Locate the cell with the specified text and output its (X, Y) center coordinate. 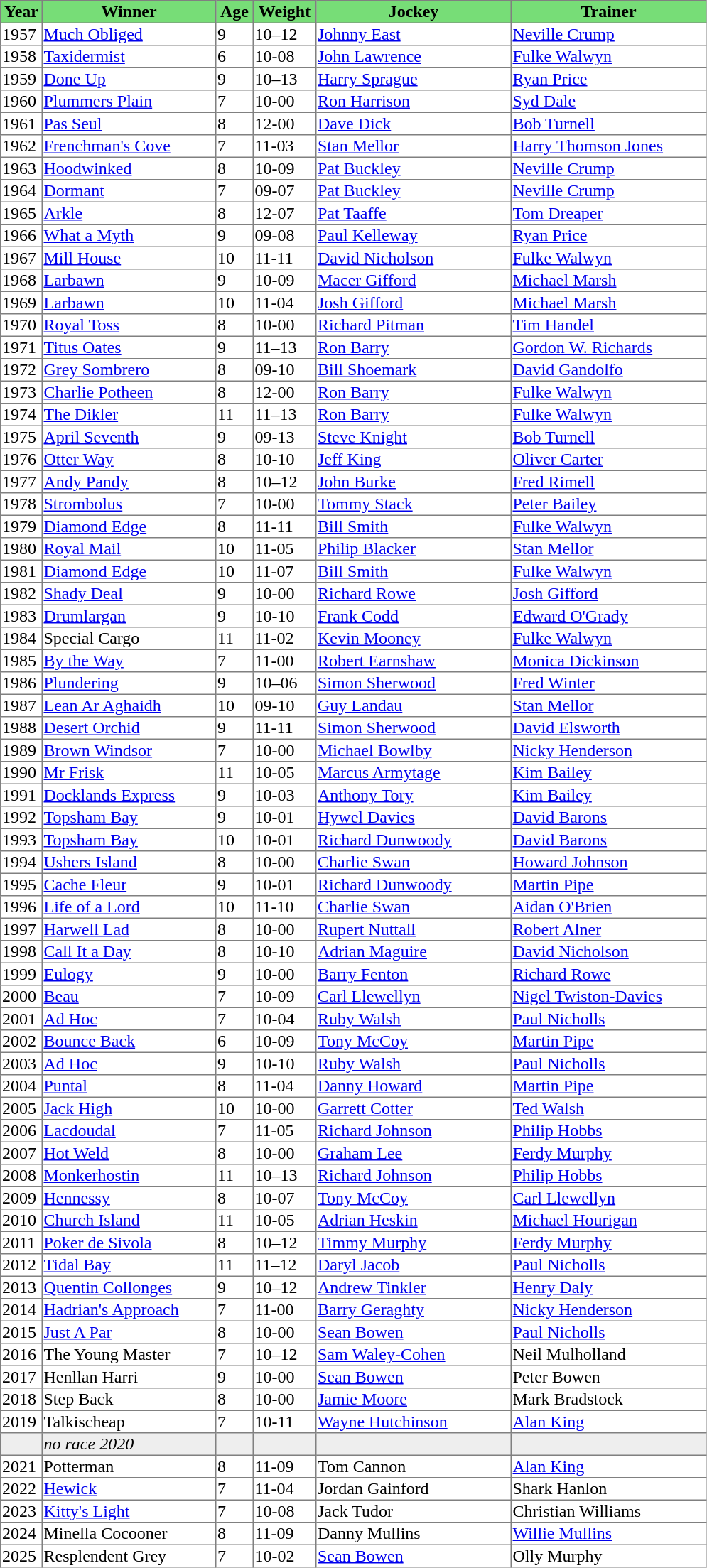
1998 (21, 952)
1992 (21, 818)
1974 (21, 415)
The Dikler (129, 415)
Adrian Maguire (414, 952)
Syd Dale (608, 102)
Lacdoudal (129, 1131)
1983 (21, 616)
Hewick (129, 1489)
Monkerhostin (129, 1176)
1969 (21, 303)
Frenchman's Cove (129, 146)
Michael Hourigan (608, 1221)
Peter Bowen (608, 1377)
Weight (284, 12)
Royal Mail (129, 549)
1979 (21, 526)
Johnny East (414, 34)
Andy Pandy (129, 482)
2008 (21, 1176)
Arkle (129, 213)
Cache Fleur (129, 885)
1990 (21, 773)
2015 (21, 1332)
Grey Sombrero (129, 370)
Jeff King (414, 460)
Hadrian's Approach (129, 1310)
John Burke (414, 482)
1959 (21, 79)
1996 (21, 907)
Quentin Collonges (129, 1287)
Tidal Bay (129, 1265)
2007 (21, 1153)
Harwell Lad (129, 929)
Call It a Day (129, 952)
Hoodwinked (129, 168)
Minella Cocooner (129, 1534)
11-07 (284, 571)
Pat Taaffe (414, 213)
1980 (21, 549)
1988 (21, 728)
2021 (21, 1466)
1995 (21, 885)
1982 (21, 594)
1994 (21, 863)
By the Way (129, 661)
Dormant (129, 191)
Step Back (129, 1400)
10-11 (284, 1422)
Otter Way (129, 460)
What a Myth (129, 236)
Wayne Hutchinson (414, 1422)
Winner (129, 12)
Mr Frisk (129, 773)
10-07 (284, 1198)
Neil Mulholland (608, 1355)
Harry Sprague (414, 79)
Rupert Nuttall (414, 929)
Poker de Sivola (129, 1243)
Taxidermist (129, 57)
2025 (21, 1556)
Daryl Jacob (414, 1265)
Talkischeap (129, 1422)
1971 (21, 347)
no race 2020 (129, 1444)
Brown Windsor (129, 750)
Kitty's Light (129, 1511)
Fred Rimell (608, 482)
09-07 (284, 191)
Danny Howard (414, 1086)
Edward O'Grady (608, 616)
1960 (21, 102)
Tom Cannon (414, 1466)
Drumlargan (129, 616)
11-10 (284, 907)
Aidan O'Brien (608, 907)
Hennessy (129, 1198)
2001 (21, 1019)
2009 (21, 1198)
Barry Fenton (414, 974)
Jordan Gainford (414, 1489)
1966 (21, 236)
Beau (129, 997)
2005 (21, 1108)
Kevin Mooney (414, 639)
Titus Oates (129, 347)
2003 (21, 1064)
Robert Alner (608, 929)
2006 (21, 1131)
Christian Williams (608, 1511)
1993 (21, 840)
2000 (21, 997)
1986 (21, 683)
09-08 (284, 236)
2016 (21, 1355)
Potterman (129, 1466)
Trainer (608, 12)
2012 (21, 1265)
2024 (21, 1534)
1981 (21, 571)
Bill Shoemark (414, 370)
1968 (21, 281)
Age (234, 12)
1999 (21, 974)
Andrew Tinkler (414, 1287)
Just A Par (129, 1332)
Life of a Lord (129, 907)
1970 (21, 325)
Special Cargo (129, 639)
1961 (21, 124)
Henry Daly (608, 1287)
Year (21, 12)
John Lawrence (414, 57)
Mark Bradstock (608, 1400)
2023 (21, 1511)
Monica Dickinson (608, 661)
1973 (21, 392)
1963 (21, 168)
Barry Geraghty (414, 1310)
2014 (21, 1310)
Done Up (129, 79)
Lean Ar Aghaidh (129, 705)
Shark Hanlon (608, 1489)
Royal Toss (129, 325)
10-03 (284, 795)
2011 (21, 1243)
10-02 (284, 1556)
Michael Bowlby (414, 750)
2017 (21, 1377)
11–12 (284, 1265)
1964 (21, 191)
Danny Mullins (414, 1534)
1997 (21, 929)
Much Obliged (129, 34)
Harry Thomson Jones (608, 146)
Plummers Plain (129, 102)
Charlie Potheen (129, 392)
1984 (21, 639)
Graham Lee (414, 1153)
2013 (21, 1287)
Hot Weld (129, 1153)
Bounce Back (129, 1042)
Jamie Moore (414, 1400)
Paul Kelleway (414, 236)
Pas Seul (129, 124)
Marcus Armytage (414, 773)
Ted Walsh (608, 1108)
1965 (21, 213)
12-07 (284, 213)
1989 (21, 750)
Tim Handel (608, 325)
1977 (21, 482)
Jack Tudor (414, 1511)
Resplendent Grey (129, 1556)
1972 (21, 370)
Shady Deal (129, 594)
2018 (21, 1400)
1976 (21, 460)
2019 (21, 1422)
Nigel Twiston-Davies (608, 997)
Garrett Cotter (414, 1108)
Henllan Harri (129, 1377)
Dave Dick (414, 124)
Church Island (129, 1221)
11-03 (284, 146)
1991 (21, 795)
April Seventh (129, 437)
Jockey (414, 12)
1975 (21, 437)
2010 (21, 1221)
David Gandolfo (608, 370)
Gordon W. Richards (608, 347)
Jack High (129, 1108)
Sam Waley-Cohen (414, 1355)
09-13 (284, 437)
David Elsworth (608, 728)
Strombolus (129, 504)
Hywel Davies (414, 818)
1985 (21, 661)
Oliver Carter (608, 460)
1978 (21, 504)
Puntal (129, 1086)
Guy Landau (414, 705)
1967 (21, 258)
2002 (21, 1042)
Fred Winter (608, 683)
Docklands Express (129, 795)
10–06 (284, 683)
Adrian Heskin (414, 1221)
2022 (21, 1489)
Ushers Island (129, 863)
Olly Murphy (608, 1556)
Peter Bailey (608, 504)
Mill House (129, 258)
Timmy Murphy (414, 1243)
Tommy Stack (414, 504)
Plundering (129, 683)
Tom Dreaper (608, 213)
Robert Earnshaw (414, 661)
1987 (21, 705)
Ron Harrison (414, 102)
Frank Codd (414, 616)
Anthony Tory (414, 795)
2004 (21, 1086)
1958 (21, 57)
Macer Gifford (414, 281)
Steve Knight (414, 437)
Desert Orchid (129, 728)
Philip Blacker (414, 549)
Eulogy (129, 974)
The Young Master (129, 1355)
1957 (21, 34)
Richard Pitman (414, 325)
10-04 (284, 1019)
Howard Johnson (608, 863)
1962 (21, 146)
Willie Mullins (608, 1534)
11-02 (284, 639)
